Find where the given text appears and provide that cell's center as (x, y) coordinate. 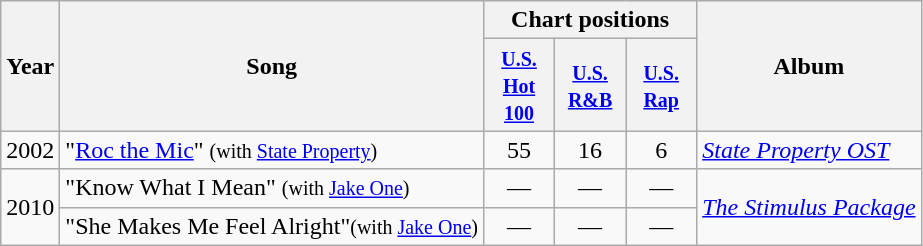
U.S. Rap (662, 85)
Year (30, 66)
"Roc the Mic" (with State Property) (272, 150)
55 (520, 150)
U.S. Hot 100 (520, 85)
"Know What I Mean" (with Jake One) (272, 188)
"She Makes Me Feel Alright"(with Jake One) (272, 226)
Chart positions (590, 20)
U.S. R&B (590, 85)
6 (662, 150)
2010 (30, 207)
16 (590, 150)
Album (809, 66)
Song (272, 66)
The Stimulus Package (809, 207)
State Property OST (809, 150)
2002 (30, 150)
